Return the (X, Y) coordinate for the center point of the cell that contains the specified text.  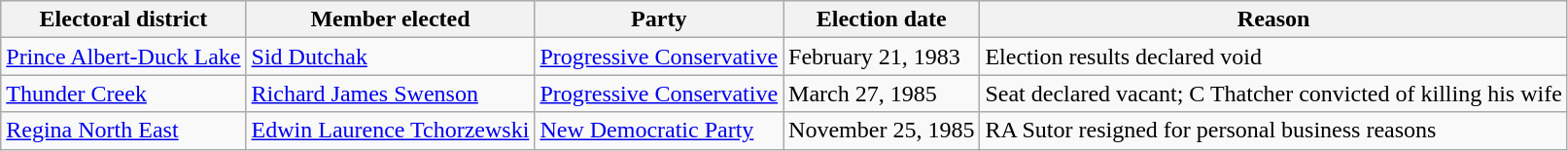
Seat declared vacant; C Thatcher convicted of killing his wife (1273, 94)
Electoral district (123, 19)
Party (659, 19)
Edwin Laurence Tchorzewski (391, 131)
Member elected (391, 19)
November 25, 1985 (882, 131)
RA Sutor resigned for personal business reasons (1273, 131)
February 21, 1983 (882, 57)
Sid Dutchak (391, 57)
Prince Albert-Duck Lake (123, 57)
Election results declared void (1273, 57)
Election date (882, 19)
March 27, 1985 (882, 94)
Thunder Creek (123, 94)
Reason (1273, 19)
New Democratic Party (659, 131)
Regina North East (123, 131)
Richard James Swenson (391, 94)
